Capture the cell that displays the provided text and extract its (X, Y) central coordinate. 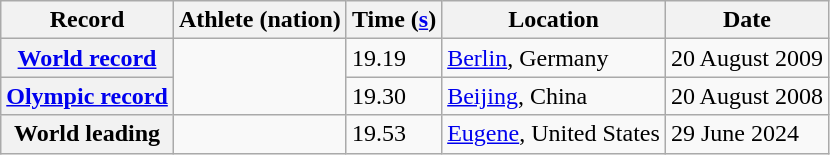
29 June 2024 (746, 134)
Berlin, Germany (554, 58)
20 August 2009 (746, 58)
Beijing, China (554, 96)
Date (746, 20)
19.19 (394, 58)
Record (88, 20)
Location (554, 20)
19.30 (394, 96)
20 August 2008 (746, 96)
Eugene, United States (554, 134)
19.53 (394, 134)
World leading (88, 134)
Olympic record (88, 96)
Time (s) (394, 20)
Athlete (nation) (260, 20)
World record (88, 58)
